Capture the cell that displays the provided text and extract its (X, Y) central coordinate. 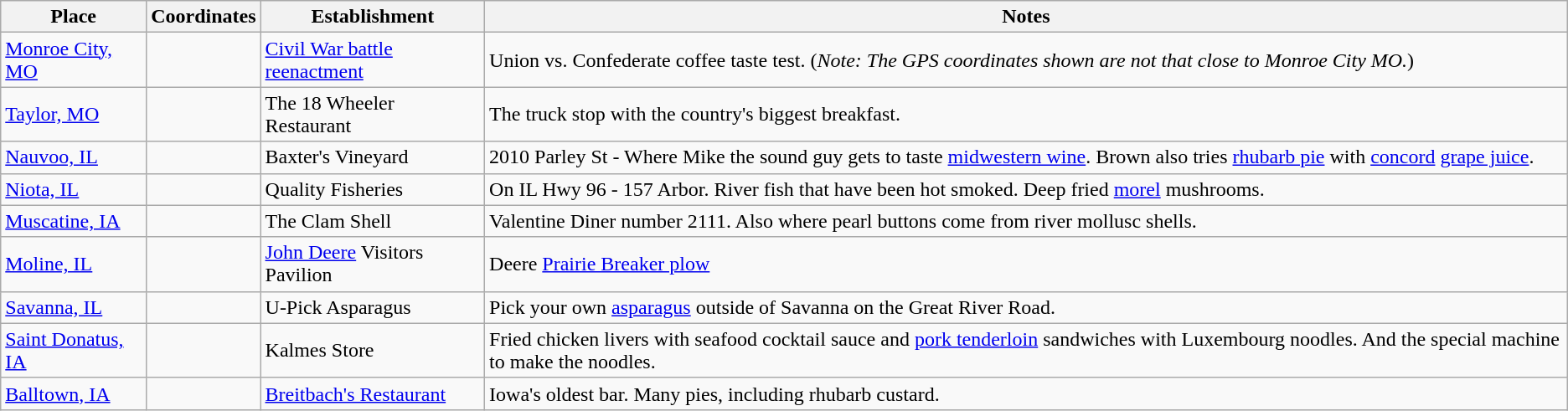
John Deere Visitors Pavilion (373, 265)
Muscatine, IA (74, 221)
U-Pick Asparagus (373, 307)
Place (74, 17)
Deere Prairie Breaker plow (1027, 265)
Niota, IL (74, 189)
Taylor, MO (74, 114)
Savanna, IL (74, 307)
Nauvoo, IL (74, 157)
Kalmes Store (373, 350)
Baxter's Vineyard (373, 157)
Saint Donatus, IA (74, 350)
Breitbach's Restaurant (373, 393)
Coordinates (204, 17)
Valentine Diner number 2111. Also where pearl buttons come from river mollusc shells. (1027, 221)
The Clam Shell (373, 221)
The truck stop with the country's biggest breakfast. (1027, 114)
Fried chicken livers with seafood cocktail sauce and pork tenderloin sandwiches with Luxembourg noodles. And the special machine to make the noodles. (1027, 350)
Union vs. Confederate coffee taste test. (Note: The GPS coordinates shown are not that close to Monroe City MO.) (1027, 60)
2010 Parley St - Where Mike the sound guy gets to taste midwestern wine. Brown also tries rhubarb pie with concord grape juice. (1027, 157)
Quality Fisheries (373, 189)
Moline, IL (74, 265)
Balltown, IA (74, 393)
Establishment (373, 17)
Notes (1027, 17)
On IL Hwy 96 - 157 Arbor. River fish that have been hot smoked. Deep fried morel mushrooms. (1027, 189)
Civil War battle reenactment (373, 60)
The 18 Wheeler Restaurant (373, 114)
Pick your own asparagus outside of Savanna on the Great River Road. (1027, 307)
Iowa's oldest bar. Many pies, including rhubarb custard. (1027, 393)
Monroe City, MO (74, 60)
